Extract the [X, Y] coordinate from the center of the cell holding the provided text.  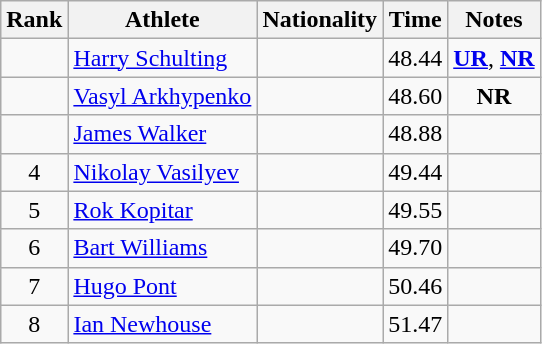
50.46 [416, 286]
UR, NR [494, 58]
Hugo Pont [162, 286]
Notes [494, 20]
Rank [34, 20]
6 [34, 248]
48.60 [416, 96]
7 [34, 286]
8 [34, 324]
Nikolay Vasilyev [162, 172]
Vasyl Arkhypenko [162, 96]
Athlete [162, 20]
48.88 [416, 134]
Bart Williams [162, 248]
James Walker [162, 134]
4 [34, 172]
48.44 [416, 58]
Harry Schulting [162, 58]
49.44 [416, 172]
Time [416, 20]
5 [34, 210]
49.55 [416, 210]
Rok Kopitar [162, 210]
51.47 [416, 324]
NR [494, 96]
49.70 [416, 248]
Ian Newhouse [162, 324]
Nationality [320, 20]
